Find where the given text appears and provide that cell's center as [X, Y] coordinate. 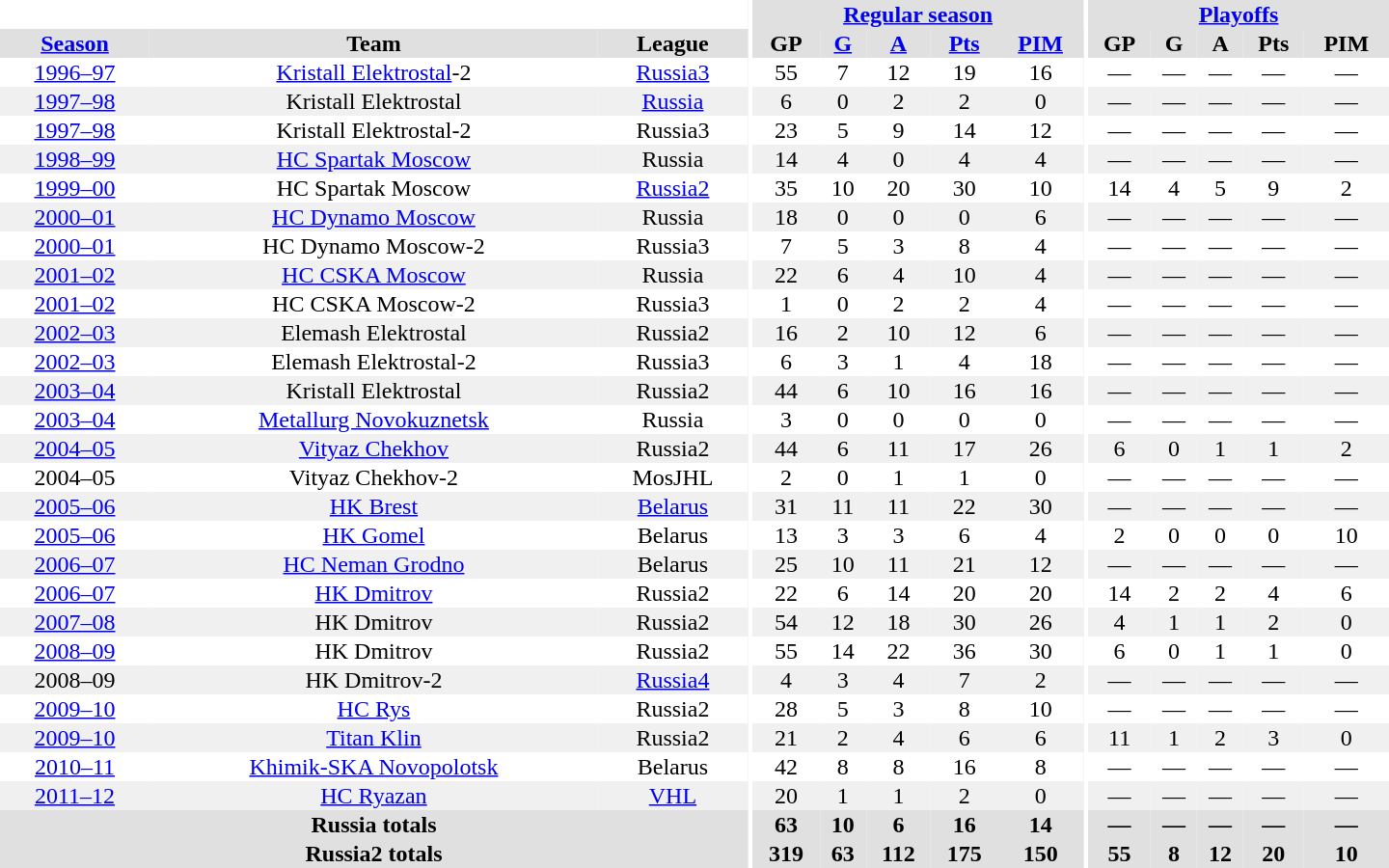
HK Dmitrov-2 [374, 680]
Russia2 totals [374, 854]
Vityaz Chekhov-2 [374, 477]
HK Brest [374, 506]
19 [965, 72]
2007–08 [75, 622]
Metallurg Novokuznetsk [374, 420]
35 [785, 188]
Team [374, 43]
HC Ryazan [374, 796]
112 [899, 854]
Khimik-SKA Novopolotsk [374, 767]
HC Dynamo Moscow-2 [374, 246]
Vityaz Chekhov [374, 448]
175 [965, 854]
31 [785, 506]
VHL [673, 796]
League [673, 43]
HC Rys [374, 709]
36 [965, 651]
HC CSKA Moscow [374, 275]
28 [785, 709]
150 [1040, 854]
1999–00 [75, 188]
Regular season [918, 14]
1998–99 [75, 159]
HC Neman Grodno [374, 564]
23 [785, 130]
Russia4 [673, 680]
54 [785, 622]
Russia totals [374, 825]
2010–11 [75, 767]
Season [75, 43]
42 [785, 767]
MosJHL [673, 477]
1996–97 [75, 72]
25 [785, 564]
2011–12 [75, 796]
17 [965, 448]
HC CSKA Moscow-2 [374, 304]
HC Dynamo Moscow [374, 217]
Playoffs [1239, 14]
Elemash Elektrostal-2 [374, 362]
13 [785, 535]
319 [785, 854]
Titan Klin [374, 738]
HK Gomel [374, 535]
Elemash Elektrostal [374, 333]
